Extract the (X, Y) coordinate from the center of the cell holding the provided text.  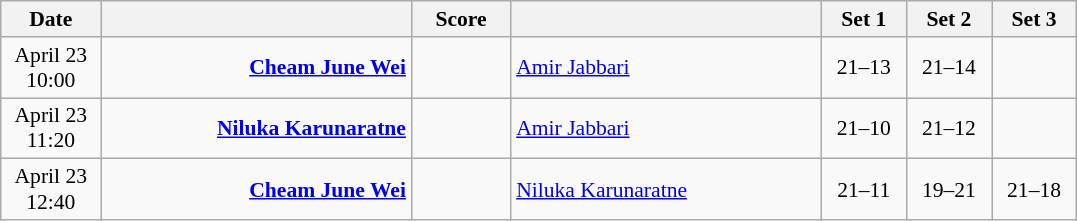
Set 2 (948, 19)
Set 3 (1034, 19)
21–14 (948, 68)
April 2310:00 (51, 68)
Score (461, 19)
Set 1 (864, 19)
19–21 (948, 190)
April 2311:20 (51, 128)
April 2312:40 (51, 190)
Date (51, 19)
21–12 (948, 128)
21–10 (864, 128)
21–11 (864, 190)
21–18 (1034, 190)
21–13 (864, 68)
